Identify which cell holds the provided text, then report its [x, y] central coordinate. 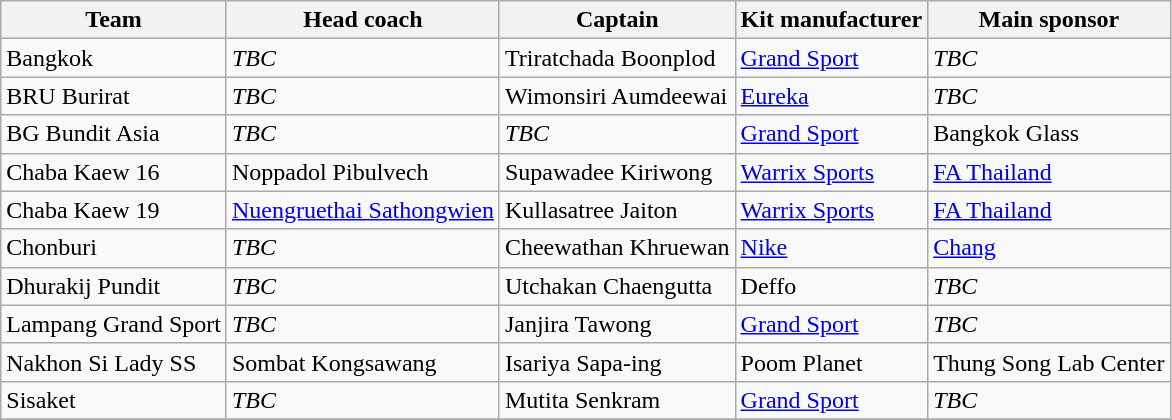
Thung Song Lab Center [1049, 362]
Main sponsor [1049, 20]
Kullasatree Jaiton [617, 210]
Chaba Kaew 16 [114, 172]
Wimonsiri Aumdeewai [617, 96]
Poom Planet [832, 362]
Bangkok Glass [1049, 134]
Sisaket [114, 400]
Lampang Grand Sport [114, 324]
Supawadee Kiriwong [617, 172]
Mutita Senkram [617, 400]
Chang [1049, 248]
Cheewathan Khruewan [617, 248]
Nuengruethai Sathongwien [362, 210]
BRU Burirat [114, 96]
BG Bundit Asia [114, 134]
Deffo [832, 286]
Sombat Kongsawang [362, 362]
Bangkok [114, 58]
Chaba Kaew 19 [114, 210]
Isariya Sapa-ing [617, 362]
Team [114, 20]
Triratchada Boonplod [617, 58]
Chonburi [114, 248]
Eureka [832, 96]
Noppadol Pibulvech [362, 172]
Janjira Tawong [617, 324]
Kit manufacturer [832, 20]
Captain [617, 20]
Utchakan Chaengutta [617, 286]
Head coach [362, 20]
Nike [832, 248]
Nakhon Si Lady SS [114, 362]
Dhurakij Pundit [114, 286]
